Search for the cell housing the specified text and yield its [X, Y] center coordinate. 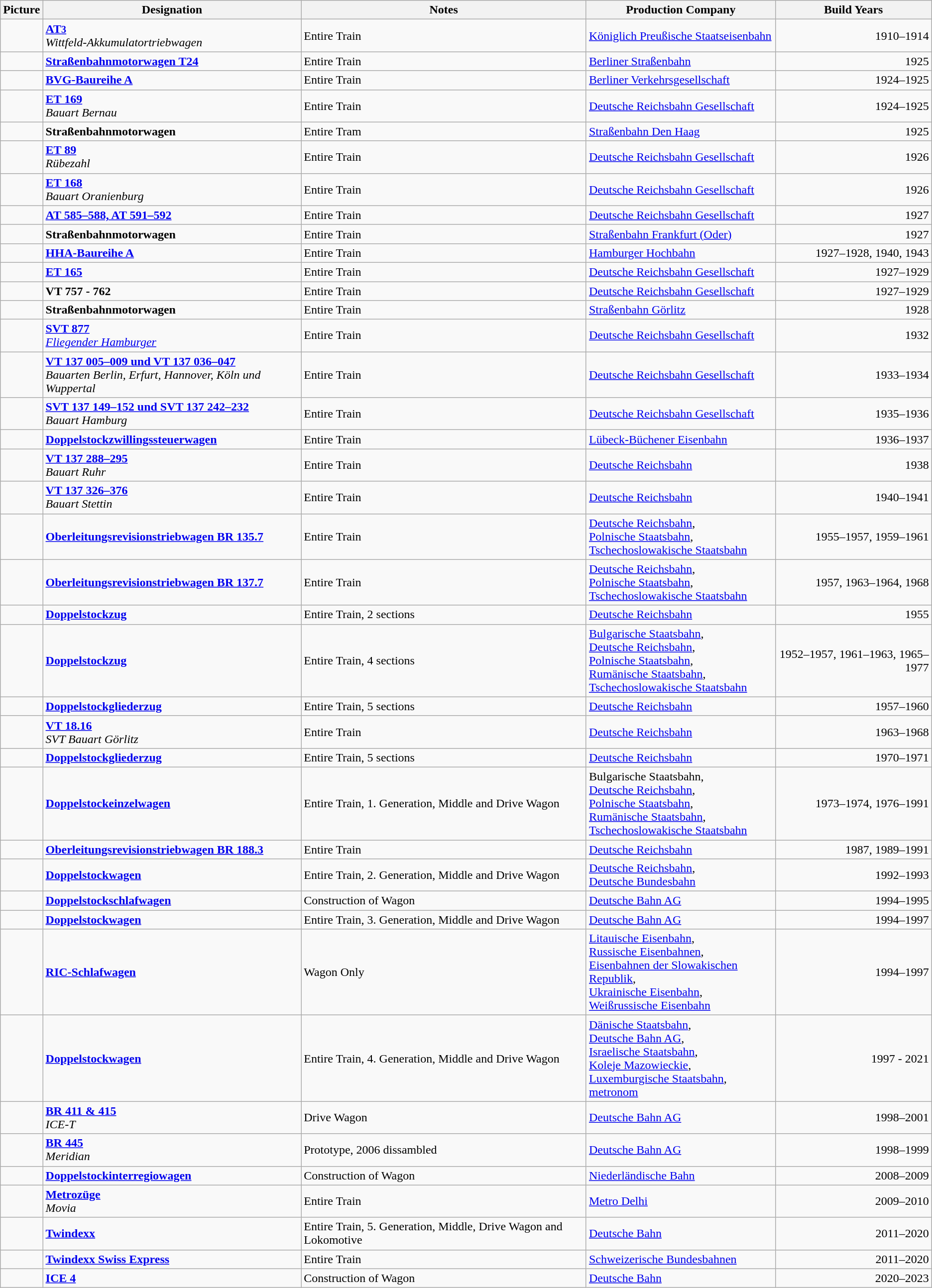
1992–1993 [853, 875]
Schweizerische Bundesbahnen [681, 1259]
ET 165 [172, 272]
Entire Train, 4 sections [444, 660]
1957, 1963–1964, 1968 [853, 582]
Twindexx [172, 1233]
1955–1957, 1959–1961 [853, 537]
Doppelstockschlafwagen [172, 901]
1952–1957, 1961–1963, 1965–1977 [853, 660]
Straßenbahn Den Haag [681, 131]
VT 137 005–009 und VT 137 036–047Bauarten Berlin, Erfurt, Hannover, Köln und Wuppertal [172, 375]
Entire Train, 2 sections [444, 615]
ET 89Rübezahl [172, 157]
1935–1936 [853, 414]
2008–2009 [853, 1176]
SVT 877Fliegender Hamburger [172, 335]
Doppelstockeinzelwagen [172, 803]
AT 585–588, AT 591–592 [172, 215]
Oberleitungsrevisionstriebwagen BR 135.7 [172, 537]
Twindexx Swiss Express [172, 1259]
ET 168Bauart Oranienburg [172, 189]
BR 411 & 415ICE-T [172, 1118]
2009–2010 [853, 1201]
Doppelstockinterregiowagen [172, 1176]
1998–2001 [853, 1118]
Picture [22, 10]
Prototype, 2006 dissambled [444, 1150]
Königlich Preußische Staatseisenbahn [681, 36]
Doppelstockzwillingssteuerwagen [172, 439]
1957–1960 [853, 706]
1963–1968 [853, 732]
MetrozügeMovia [172, 1201]
Berliner Straßenbahn [681, 61]
1932 [853, 335]
Berliner Verkehrsgesellschaft [681, 80]
1938 [853, 465]
1994–1995 [853, 901]
Hamburger Hochbahn [681, 253]
1955 [853, 615]
Litauische Eisenbahn,Russische Eisenbahnen,Eisenbahnen der Slowakischen Republik,Ukrainische Eisenbahn,Weißrussische Eisenbahn [681, 972]
BVG-Baureihe A [172, 80]
Entire Tram [444, 131]
HHA-Baureihe A [172, 253]
Lübeck-Büchener Eisenbahn [681, 439]
VT 137 288–295Bauart Ruhr [172, 465]
Straßenbahnmotorwagen T24 [172, 61]
Entire Train, 5. Generation, Middle, Drive Wagon and Lokomotive [444, 1233]
Straßenbahn Frankfurt (Oder) [681, 234]
Notes [444, 10]
Dänische Staatsbahn,Deutsche Bahn AG,Israelische Staatsbahn,Koleje Mazowieckie,Luxemburgische Staatsbahn,metronom [681, 1058]
1928 [853, 310]
Entire Train, 4. Generation, Middle and Drive Wagon [444, 1058]
Wagon Only [444, 972]
Entire Train, 1. Generation, Middle and Drive Wagon [444, 803]
1997 - 2021 [853, 1058]
1927–1928, 1940, 1943 [853, 253]
1998–1999 [853, 1150]
Build Years [853, 10]
ICE 4 [172, 1278]
Oberleitungsrevisionstriebwagen BR 137.7 [172, 582]
1933–1934 [853, 375]
BR 445Meridian [172, 1150]
SVT 137 149–152 und SVT 137 242–232Bauart Hamburg [172, 414]
1910–1914 [853, 36]
VT 137 326–376Bauart Stettin [172, 498]
Deutsche Reichsbahn,Deutsche Bundesbahn [681, 875]
Straßenbahn Görlitz [681, 310]
Entire Train, 2. Generation, Middle and Drive Wagon [444, 875]
VT 18.16SVT Bauart Görlitz [172, 732]
1970–1971 [853, 757]
AT3Wittfeld-Akkumulatortriebwagen [172, 36]
Entire Train, 3. Generation, Middle and Drive Wagon [444, 920]
Drive Wagon [444, 1118]
1973–1974, 1976–1991 [853, 803]
Oberleitungsrevisionstriebwagen BR 188.3 [172, 850]
Designation [172, 10]
1987, 1989–1991 [853, 850]
Production Company [681, 10]
RIC-Schlafwagen [172, 972]
1940–1941 [853, 498]
VT 757 - 762 [172, 291]
Metro Delhi [681, 1201]
ET 169Bauart Bernau [172, 106]
Niederländische Bahn [681, 1176]
1936–1937 [853, 439]
2020–2023 [853, 1278]
